Return the [x, y] coordinate for the center point of the cell that contains the specified text.  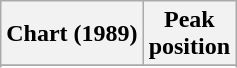
Peakposition [189, 34]
Chart (1989) [72, 34]
